Detect which cell encompasses the target text, then output its (x, y) center coordinate. 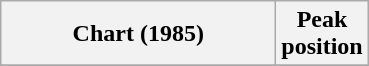
Chart (1985) (138, 34)
Peakposition (322, 34)
